For the text-containing cell, return its midpoint in [x, y] coordinate format. 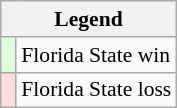
Florida State win [96, 55]
Florida State loss [96, 90]
Legend [89, 19]
